Capture the cell that displays the provided text and extract its [x, y] central coordinate. 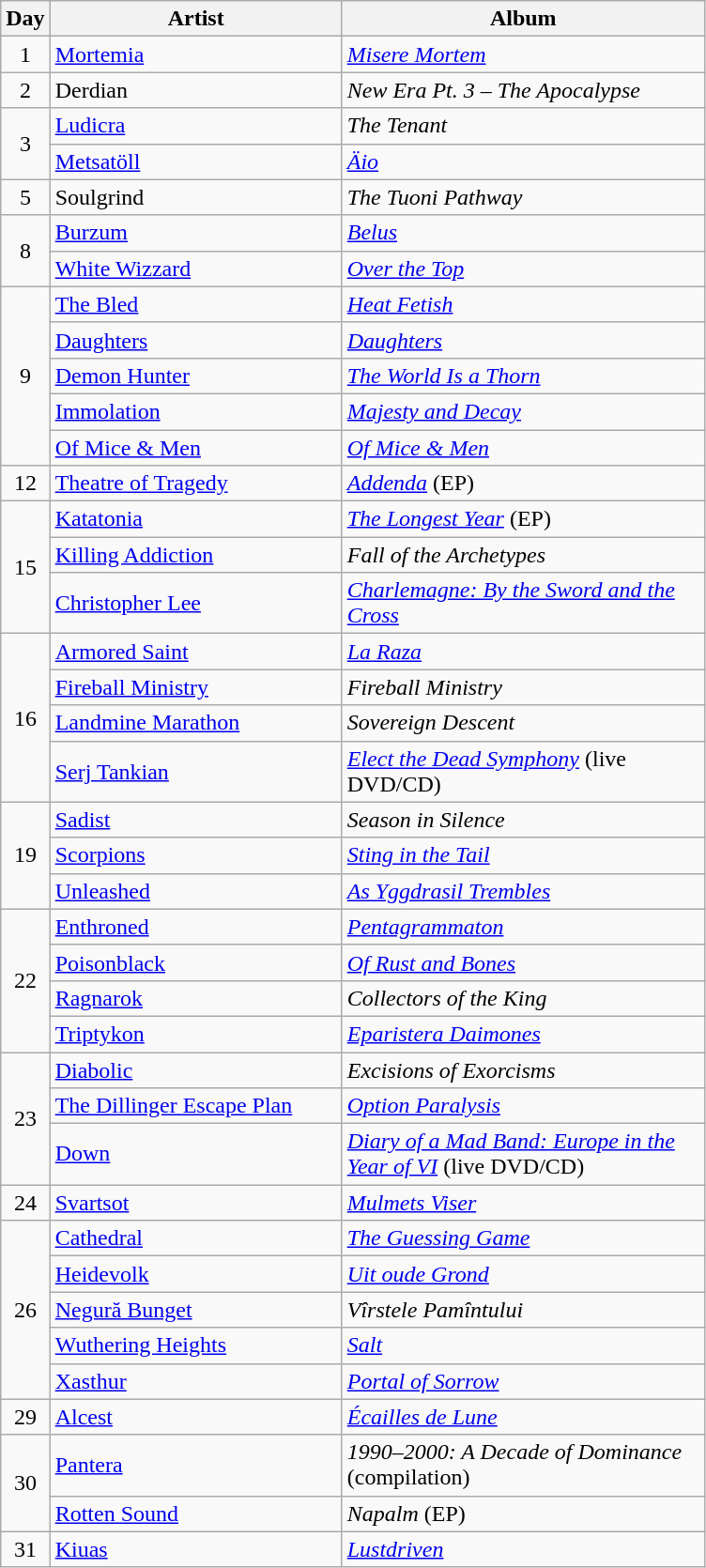
30 [25, 1483]
Uit oude Grond [523, 1274]
Charlemagne: By the Sword and the Cross [523, 603]
Derdian [195, 90]
Unleashed [195, 891]
Sting in the Tail [523, 855]
Collectors of the King [523, 998]
The Bled [195, 304]
Portal of Sorrow [523, 1381]
Christopher Lee [195, 603]
Scorpions [195, 855]
Addenda (EP) [523, 484]
The Longest Year (EP) [523, 519]
Metsatöll [195, 161]
Äio [523, 161]
Heidevolk [195, 1274]
16 [25, 717]
The Tuoni Pathway [523, 197]
Pentagrammaton [523, 927]
La Raza [523, 652]
Triptykon [195, 1034]
Day [25, 19]
Rotten Sound [195, 1514]
15 [25, 567]
Elect the Dead Symphony (live DVD/CD) [523, 772]
1990–2000: A Decade of Dominance(compilation) [523, 1465]
19 [25, 855]
Fall of the Archetypes [523, 555]
White Wizzard [195, 269]
Belus [523, 233]
Cathedral [195, 1238]
1 [25, 54]
3 [25, 144]
Negură Bunget [195, 1310]
26 [25, 1310]
Option Paralysis [523, 1106]
Kiuas [195, 1549]
Season in Silence [523, 820]
Poisonblack [195, 962]
Killing Addiction [195, 555]
22 [25, 980]
24 [25, 1203]
The World Is a Thorn [523, 376]
Diary of a Mad Band: Europe in the Year of VI (live DVD/CD) [523, 1155]
31 [25, 1549]
The Dillinger Escape Plan [195, 1106]
Enthroned [195, 927]
Sadist [195, 820]
9 [25, 376]
New Era Pt. 3 – The Apocalypse [523, 90]
Wuthering Heights [195, 1345]
Alcest [195, 1417]
Ludicra [195, 126]
Armored Saint [195, 652]
Misere Mortem [523, 54]
Svartsot [195, 1203]
Over the Top [523, 269]
Salt [523, 1345]
Pantera [195, 1465]
Katatonia [195, 519]
Soulgrind [195, 197]
Serj Tankian [195, 772]
The Tenant [523, 126]
23 [25, 1117]
Immolation [195, 411]
Écailles de Lune [523, 1417]
Diabolic [195, 1069]
2 [25, 90]
Demon Hunter [195, 376]
Burzum [195, 233]
Heat Fetish [523, 304]
Theatre of Tragedy [195, 484]
Xasthur [195, 1381]
Artist [195, 19]
The Guessing Game [523, 1238]
Down [195, 1155]
29 [25, 1417]
Mortemia [195, 54]
Ragnarok [195, 998]
Majesty and Decay [523, 411]
5 [25, 197]
Vîrstele Pamîntului [523, 1310]
Napalm (EP) [523, 1514]
Landmine Marathon [195, 723]
Of Rust and Bones [523, 962]
Album [523, 19]
Sovereign Descent [523, 723]
Eparistera Daimones [523, 1034]
Mulmets Viser [523, 1203]
12 [25, 484]
8 [25, 251]
Excisions of Exorcisms [523, 1069]
Lustdriven [523, 1549]
As Yggdrasil Trembles [523, 891]
